Determine the (x, y) coordinate at the center of the cell enclosing the given text.  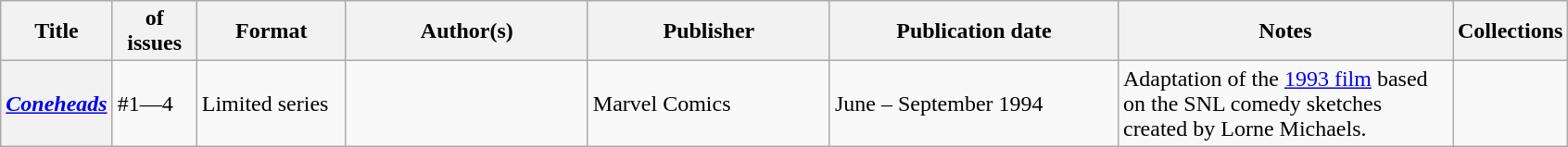
of issues (154, 31)
#1—4 (154, 104)
Adaptation of the 1993 film based on the SNL comedy sketches created by Lorne Michaels. (1284, 104)
Publication date (973, 31)
Coneheads (57, 104)
Marvel Comics (708, 104)
Notes (1284, 31)
Publisher (708, 31)
June – September 1994 (973, 104)
Title (57, 31)
Collections (1511, 31)
Author(s) (467, 31)
Limited series (271, 104)
Format (271, 31)
